Capture the cell that displays the provided text and extract its [x, y] central coordinate. 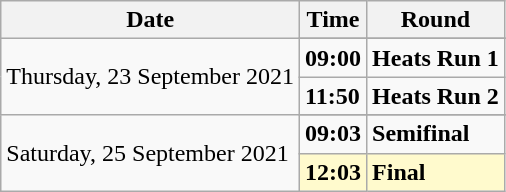
Thursday, 23 September 2021 [150, 77]
Heats Run 2 [436, 96]
Saturday, 25 September 2021 [150, 153]
Date [150, 20]
Final [436, 172]
09:03 [334, 134]
Time [334, 20]
Semifinal [436, 134]
11:50 [334, 96]
Round [436, 20]
09:00 [334, 58]
12:03 [334, 172]
Heats Run 1 [436, 58]
